Identify which cell holds the provided text, then report its [X, Y] central coordinate. 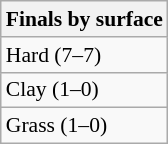
Hard (7–7) [84, 55]
Grass (1–0) [84, 126]
Finals by surface [84, 19]
Clay (1–0) [84, 90]
